Return (x, y) of the center of cell containing provided text 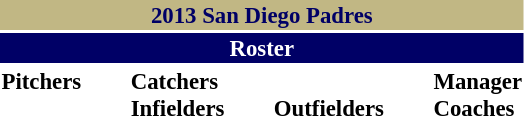
Roster (262, 48)
2013 San Diego Padres (262, 15)
